Output the (x, y) coordinate of the center of the cell containing the given text.  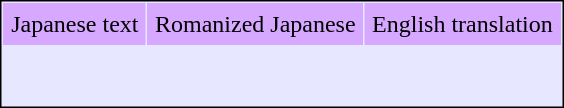
Japanese text (75, 24)
Romanized Japanese (256, 24)
English translation (463, 24)
